Return the [X, Y] coordinate for the center point of the cell that contains the specified text.  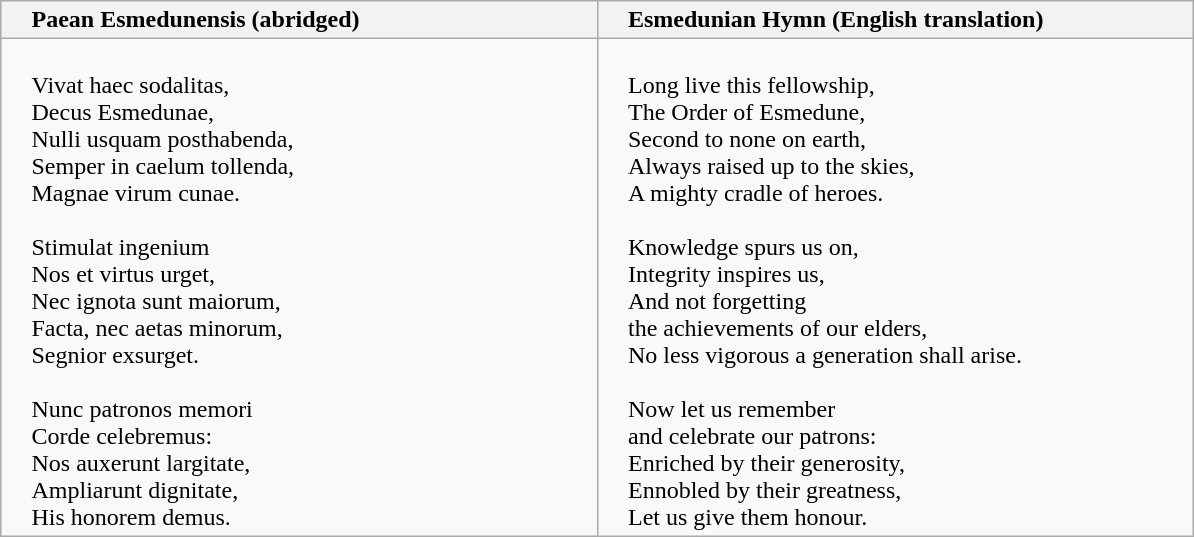
Esmedunian Hymn (English translation) [895, 20]
Paean Esmedunensis (abridged) [299, 20]
